Determine the [x, y] coordinate at the center of the cell enclosing the given text.  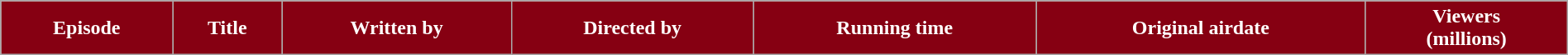
Running time [895, 28]
Title [227, 28]
Written by [397, 28]
Viewers(millions) [1466, 28]
Episode [87, 28]
Original airdate [1201, 28]
Directed by [632, 28]
